Pinpoint the cell where the given text exists, returning its (X, Y) midpoint coordinate. 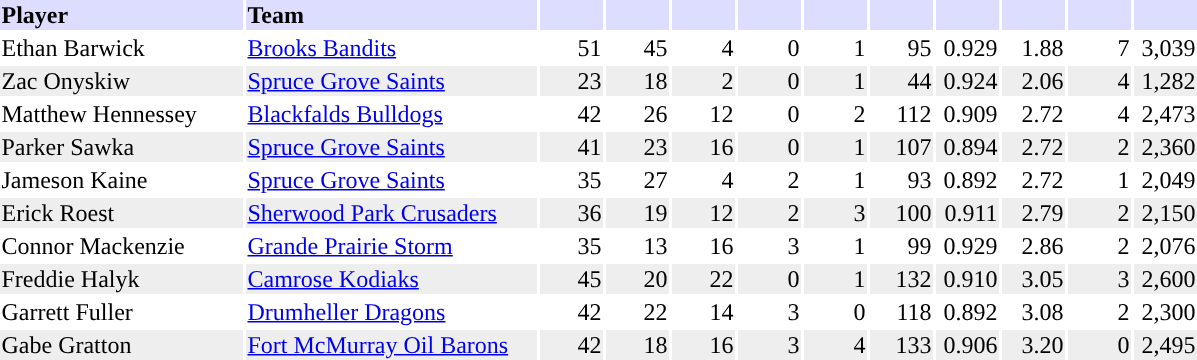
7 (1100, 48)
Ethan Barwick (122, 48)
133 (902, 345)
Team (392, 15)
13 (638, 246)
0.910 (968, 279)
Sherwood Park Crusaders (392, 213)
41 (572, 147)
0.924 (968, 81)
112 (902, 114)
2.06 (1034, 81)
Garrett Fuller (122, 312)
Zac Onyskiw (122, 81)
0.911 (968, 213)
27 (638, 180)
100 (902, 213)
Freddie Halyk (122, 279)
Connor Mackenzie (122, 246)
1,282 (1166, 81)
2,360 (1166, 147)
2,150 (1166, 213)
3.08 (1034, 312)
107 (902, 147)
2.86 (1034, 246)
95 (902, 48)
2,076 (1166, 246)
Camrose Kodiaks (392, 279)
93 (902, 180)
Drumheller Dragons (392, 312)
Fort McMurray Oil Barons (392, 345)
44 (902, 81)
Blackfalds Bulldogs (392, 114)
Gabe Gratton (122, 345)
3.20 (1034, 345)
0.909 (968, 114)
0.906 (968, 345)
132 (902, 279)
2.79 (1034, 213)
118 (902, 312)
20 (638, 279)
Grande Prairie Storm (392, 246)
1.88 (1034, 48)
2,495 (1166, 345)
2,473 (1166, 114)
Brooks Bandits (392, 48)
Matthew Hennessey (122, 114)
36 (572, 213)
2,049 (1166, 180)
Parker Sawka (122, 147)
Erick Roest (122, 213)
2,300 (1166, 312)
2,600 (1166, 279)
26 (638, 114)
19 (638, 213)
14 (704, 312)
99 (902, 246)
3.05 (1034, 279)
Jameson Kaine (122, 180)
3,039 (1166, 48)
0.894 (968, 147)
Player (122, 15)
51 (572, 48)
